Extract the [x, y] coordinate from the center of the cell holding the provided text.  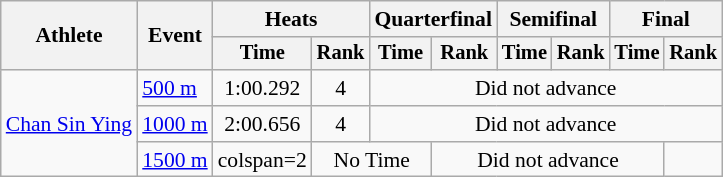
2:00.656 [262, 124]
Heats [292, 19]
Chan Sin Ying [69, 124]
1:00.292 [262, 88]
Athlete [69, 36]
1000 m [174, 124]
Semifinal [553, 19]
Quarterfinal [433, 19]
Final [665, 19]
Event [174, 36]
500 m [174, 88]
